Determine the [x, y] coordinate at the center of the cell enclosing the given text.  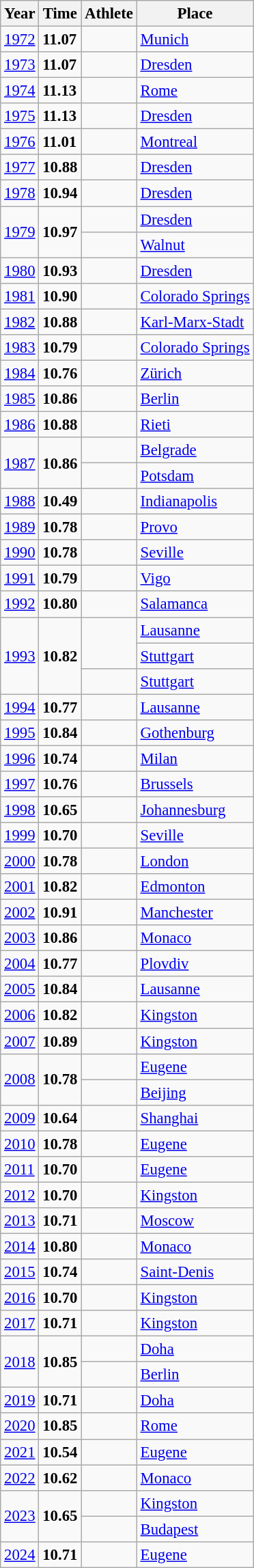
2002 [20, 913]
Time [60, 14]
Athlete [109, 14]
Edmonton [195, 887]
1985 [20, 399]
10.49 [60, 501]
Salamanca [195, 605]
2009 [20, 1118]
1999 [20, 836]
Saint-Denis [195, 1272]
1992 [20, 605]
1991 [20, 579]
Brussels [195, 784]
2000 [20, 862]
10.54 [60, 1452]
Gothenburg [195, 733]
Rieti [195, 424]
Year [20, 14]
Belgrade [195, 450]
1997 [20, 784]
1987 [20, 463]
1995 [20, 733]
1990 [20, 553]
2004 [20, 964]
London [195, 862]
10.91 [60, 913]
1982 [20, 322]
2006 [20, 1015]
Budapest [195, 1529]
1994 [20, 707]
Milan [195, 758]
Karl-Marx-Stadt [195, 322]
2014 [20, 1246]
Munich [195, 40]
Moscow [195, 1221]
2020 [20, 1427]
10.93 [60, 271]
11.01 [60, 142]
2001 [20, 887]
10.64 [60, 1118]
2013 [20, 1221]
1993 [20, 656]
1980 [20, 271]
1983 [20, 348]
2010 [20, 1144]
1984 [20, 373]
10.62 [60, 1478]
Montreal [195, 142]
Zürich [195, 373]
1972 [20, 40]
2019 [20, 1401]
2008 [20, 1079]
2021 [20, 1452]
Place [195, 14]
1973 [20, 65]
1977 [20, 167]
1976 [20, 142]
Provo [195, 527]
2005 [20, 990]
10.97 [60, 232]
2012 [20, 1195]
10.90 [60, 296]
1998 [20, 810]
2018 [20, 1362]
Walnut [195, 245]
2007 [20, 1041]
2022 [20, 1478]
Manchester [195, 913]
2023 [20, 1515]
2016 [20, 1298]
2003 [20, 938]
2024 [20, 1555]
2011 [20, 1170]
Vigo [195, 579]
1986 [20, 424]
1981 [20, 296]
1979 [20, 232]
10.94 [60, 193]
2015 [20, 1272]
1975 [20, 116]
10.89 [60, 1041]
1996 [20, 758]
1989 [20, 527]
Beijing [195, 1092]
1978 [20, 193]
Plovdiv [195, 964]
Shanghai [195, 1118]
1974 [20, 91]
2017 [20, 1323]
Johannesburg [195, 810]
Potsdam [195, 476]
1988 [20, 501]
Indianapolis [195, 501]
